Determine the [x, y] coordinate at the center of the cell enclosing the given text.  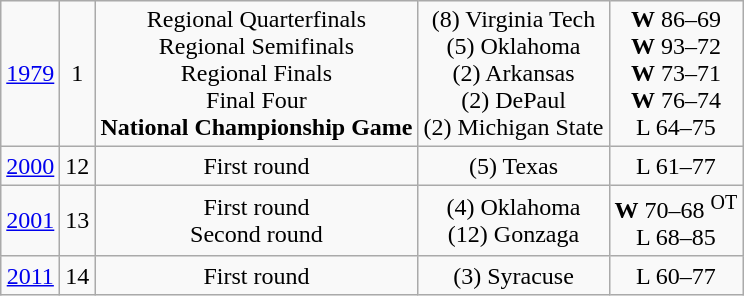
(5) Texas [514, 166]
1979 [30, 74]
2011 [30, 275]
(8) Virginia Tech(5) Oklahoma(2) Arkansas(2) DePaul(2) Michigan State [514, 74]
L 60–77 [676, 275]
(4) Oklahoma(12) Gonzaga [514, 221]
L 61–77 [676, 166]
W 86–69W 93–72W 73–71W 76–74L 64–75 [676, 74]
12 [78, 166]
First roundSecond round [256, 221]
(3) Syracuse [514, 275]
13 [78, 221]
2000 [30, 166]
W 70–68 OTL 68–85 [676, 221]
Regional QuarterfinalsRegional SemifinalsRegional FinalsFinal FourNational Championship Game [256, 74]
1 [78, 74]
2001 [30, 221]
14 [78, 275]
